Find where the given text appears and provide that cell's center as (X, Y) coordinate. 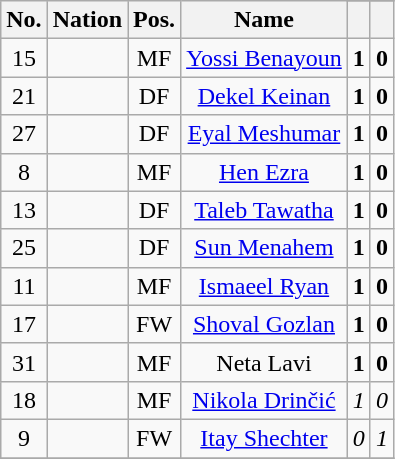
Name (264, 20)
Nation (87, 20)
13 (24, 210)
Eyal Meshumar (264, 134)
9 (24, 438)
8 (24, 172)
15 (24, 58)
Taleb Tawatha (264, 210)
31 (24, 362)
Shoval Gozlan (264, 324)
Yossi Benayoun (264, 58)
Hen Ezra (264, 172)
Neta Lavi (264, 362)
No. (24, 20)
21 (24, 96)
17 (24, 324)
Nikola Drinčić (264, 400)
Pos. (154, 20)
25 (24, 248)
Ismaeel Ryan (264, 286)
18 (24, 400)
Dekel Keinan (264, 96)
Itay Shechter (264, 438)
11 (24, 286)
27 (24, 134)
Sun Menahem (264, 248)
